Locate the cell with the specified text and output its (x, y) center coordinate. 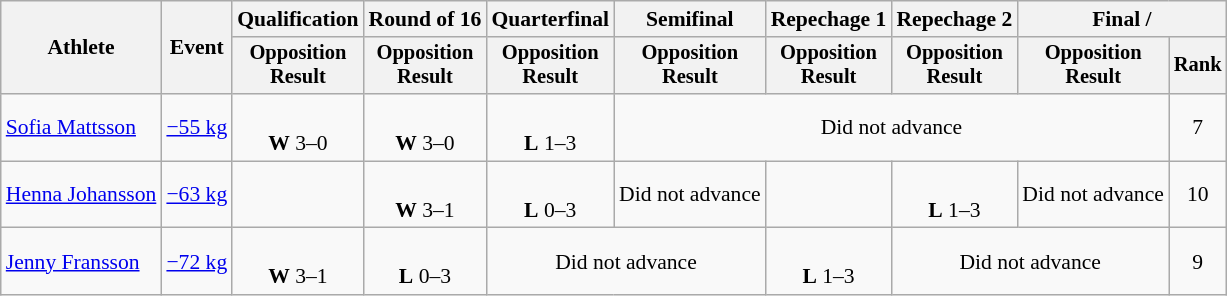
Final / (1122, 19)
−55 kg (196, 128)
7 (1198, 128)
Quarterfinal (550, 19)
Athlete (82, 48)
−72 kg (196, 262)
Repechage 1 (829, 19)
Rank (1198, 66)
10 (1198, 194)
Qualification (298, 19)
Event (196, 48)
Repechage 2 (954, 19)
−63 kg (196, 194)
Sofia Mattsson (82, 128)
Round of 16 (426, 19)
9 (1198, 262)
Henna Johansson (82, 194)
Jenny Fransson (82, 262)
Semifinal (690, 19)
